Locate the cell with the specified text and output its (x, y) center coordinate. 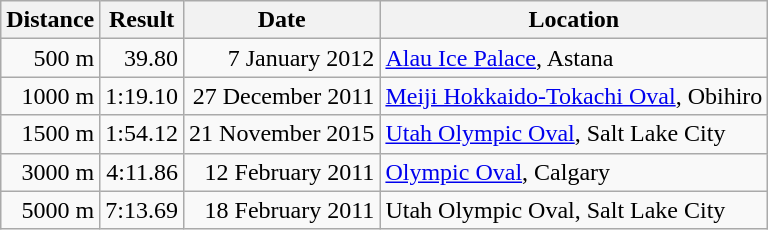
1000 m (50, 96)
1:19.10 (142, 96)
Distance (50, 20)
Alau Ice Palace, Astana (574, 58)
Result (142, 20)
7 January 2012 (282, 58)
500 m (50, 58)
Location (574, 20)
12 February 2011 (282, 172)
Olympic Oval, Calgary (574, 172)
7:13.69 (142, 210)
Meiji Hokkaido-Tokachi Oval, Obihiro (574, 96)
39.80 (142, 58)
1500 m (50, 134)
Date (282, 20)
5000 m (50, 210)
3000 m (50, 172)
27 December 2011 (282, 96)
4:11.86 (142, 172)
21 November 2015 (282, 134)
18 February 2011 (282, 210)
1:54.12 (142, 134)
